Scan for the cell matching the given text and deliver its (x, y) coordinate at center. 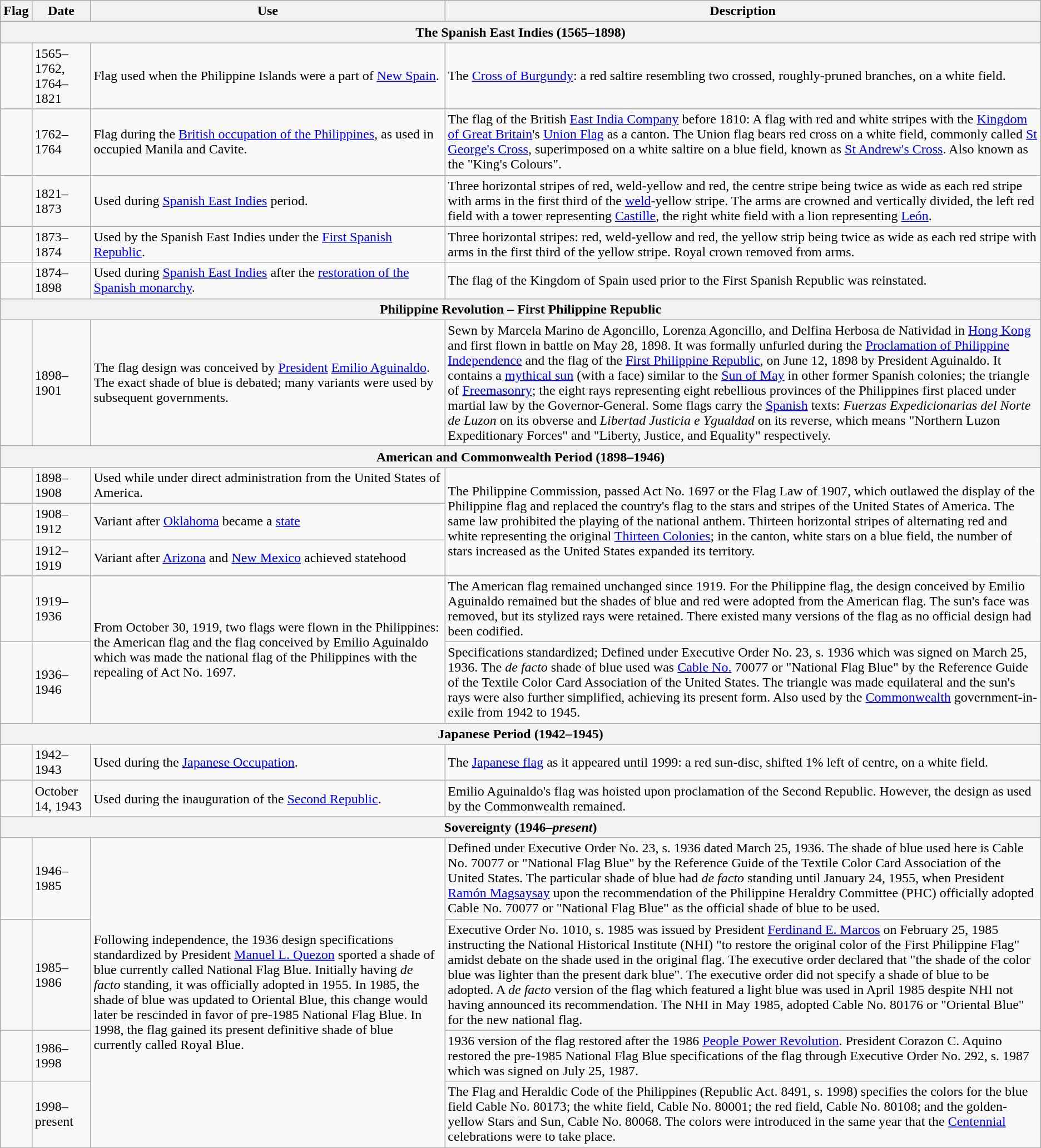
Use (268, 11)
Flag used when the Philippine Islands were a part of New Spain. (268, 76)
1985–1986 (61, 975)
Philippine Revolution – First Philippine Republic (520, 309)
1898–1908 (61, 485)
1821–1873 (61, 201)
Date (61, 11)
Used while under direct administration from the United States of America. (268, 485)
Used during Spanish East Indies period. (268, 201)
1919–1936 (61, 609)
1998–present (61, 1114)
Flag during the British occupation of the Philippines, as used in occupied Manila and Cavite. (268, 142)
The Cross of Burgundy: a red saltire resembling two crossed, roughly-pruned branches, on a white field. (743, 76)
1986–1998 (61, 1056)
Used during the Japanese Occupation. (268, 763)
Japanese Period (1942–1945) (520, 734)
Used during Spanish East Indies after the restoration of the Spanish monarchy. (268, 280)
The Japanese flag as it appeared until 1999: a red sun-disc, shifted 1% left of centre, on a white field. (743, 763)
Flag (16, 11)
The flag of the Kingdom of Spain used prior to the First Spanish Republic was reinstated. (743, 280)
1874–1898 (61, 280)
The flag design was conceived by President Emilio Aguinaldo. The exact shade of blue is debated; many variants were used by subsequent governments. (268, 382)
1898–1901 (61, 382)
Used during the inauguration of the Second Republic. (268, 798)
Emilio Aguinaldo's flag was hoisted upon proclamation of the Second Republic. However, the design as used by the Commonwealth remained. (743, 798)
October 14, 1943 (61, 798)
Used by the Spanish East Indies under the First Spanish Republic. (268, 245)
1762–1764 (61, 142)
1873–1874 (61, 245)
The Spanish East Indies (1565–1898) (520, 32)
1946–1985 (61, 878)
1936–1946 (61, 683)
American and Commonwealth Period (1898–1946) (520, 456)
1942–1943 (61, 763)
Description (743, 11)
Variant after Oklahoma became a state (268, 521)
1912–1919 (61, 557)
Variant after Arizona and New Mexico achieved statehood (268, 557)
Sovereignty (1946–present) (520, 827)
1565–1762, 1764–1821 (61, 76)
1908–1912 (61, 521)
